Capture the cell that displays the provided text and extract its [x, y] central coordinate. 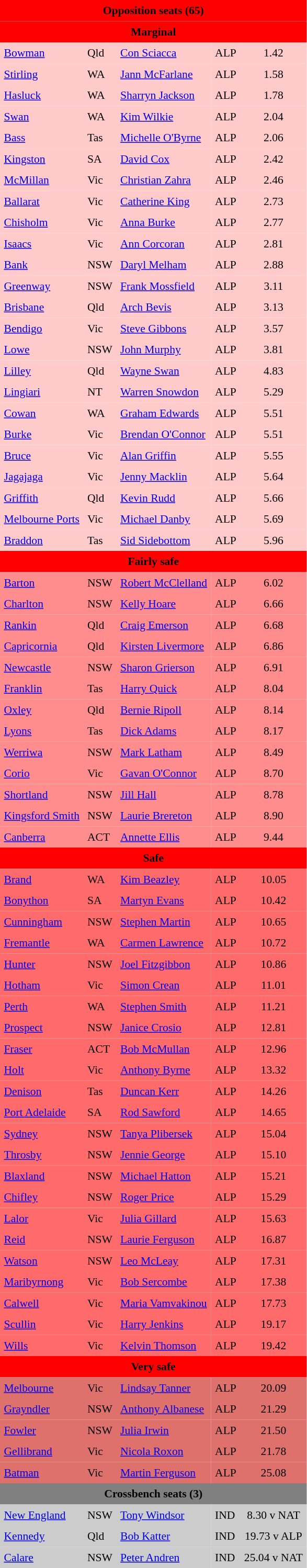
Ballarat [42, 201]
Julia Gillard [163, 1218]
12.96 [273, 1048]
Martin Ferguson [163, 1472]
Capricornia [42, 646]
2.42 [273, 159]
Julia Irwin [163, 1430]
Bonython [42, 900]
Bob Katter [163, 1536]
Safe [153, 858]
Tanya Plibersek [163, 1133]
12.81 [273, 1028]
Canberra [42, 837]
17.31 [273, 1260]
Fraser [42, 1048]
Jann McFarlane [163, 74]
Kingston [42, 159]
Duncan Kerr [163, 1091]
14.26 [273, 1091]
2.04 [273, 116]
Grayndler [42, 1409]
Anthony Albanese [163, 1409]
2.77 [273, 222]
10.86 [273, 964]
13.32 [273, 1070]
Sharon Grierson [163, 667]
8.49 [273, 752]
Franklin [42, 689]
Throsby [42, 1155]
Steve Gibbons [163, 328]
Gavan O'Connor [163, 773]
Hasluck [42, 95]
Crossbench seats (3) [153, 1494]
15.10 [273, 1155]
Maria Vamvakinou [163, 1303]
Burke [42, 434]
19.17 [273, 1324]
Perth [42, 1006]
Alan Griffin [163, 455]
Jennie George [163, 1155]
21.78 [273, 1451]
Kevin Rudd [163, 498]
Barton [42, 582]
25.04 v NAT [273, 1557]
Port Adelaide [42, 1112]
Blaxland [42, 1176]
Dick Adams [163, 731]
14.65 [273, 1112]
Michael Hatton [163, 1176]
Con Sciacca [163, 53]
6.02 [273, 582]
Stephen Smith [163, 1006]
8.04 [273, 689]
Lowe [42, 349]
Bank [42, 265]
11.01 [273, 985]
Annette Ellis [163, 837]
10.65 [273, 921]
15.04 [273, 1133]
Bob McMullan [163, 1048]
Kim Wilkie [163, 116]
Frank Mossfield [163, 286]
Kingsford Smith [42, 816]
1.78 [273, 95]
Melbourne Ports [42, 519]
Prospect [42, 1028]
Cunningham [42, 921]
McMillan [42, 180]
Lindsay Tanner [163, 1387]
Rod Sawford [163, 1112]
Brand [42, 879]
Lalor [42, 1218]
Denison [42, 1091]
5.69 [273, 519]
4.83 [273, 370]
3.11 [273, 286]
10.05 [273, 879]
Robert McClelland [163, 582]
Laurie Brereton [163, 816]
8.90 [273, 816]
17.38 [273, 1282]
Chisholm [42, 222]
Lilley [42, 370]
Fowler [42, 1430]
16.87 [273, 1239]
New England [42, 1515]
5.66 [273, 498]
Sharryn Jackson [163, 95]
Laurie Ferguson [163, 1239]
Corio [42, 773]
Maribyrnong [42, 1282]
Bernie Ripoll [163, 709]
Gellibrand [42, 1451]
Opposition seats (65) [153, 10]
Catherine King [163, 201]
NT [100, 392]
Charlton [42, 604]
Stephen Martin [163, 921]
Kirsten Livermore [163, 646]
Bruce [42, 455]
Michelle O'Byrne [163, 138]
Mark Latham [163, 752]
Hotham [42, 985]
10.42 [273, 900]
Kim Beazley [163, 879]
6.66 [273, 604]
5.29 [273, 392]
19.42 [273, 1345]
2.73 [273, 201]
8.78 [273, 794]
Arch Bevis [163, 307]
Reid [42, 1239]
1.42 [273, 53]
Oxley [42, 709]
Shortland [42, 794]
Bob Sercombe [163, 1282]
Joel Fitzgibbon [163, 964]
6.68 [273, 625]
Peter Andren [163, 1557]
Hunter [42, 964]
1.58 [273, 74]
Jill Hall [163, 794]
Calwell [42, 1303]
Batman [42, 1472]
Rankin [42, 625]
11.21 [273, 1006]
Calare [42, 1557]
Brendan O'Connor [163, 434]
Braddon [42, 540]
Holt [42, 1070]
3.57 [273, 328]
Fremantle [42, 943]
Lyons [42, 731]
Scullin [42, 1324]
5.55 [273, 455]
Bendigo [42, 328]
David Cox [163, 159]
6.86 [273, 646]
3.81 [273, 349]
Stirling [42, 74]
Kennedy [42, 1536]
25.08 [273, 1472]
Jagajaga [42, 477]
Sydney [42, 1133]
21.29 [273, 1409]
Melbourne [42, 1387]
Marginal [153, 31]
Bowman [42, 53]
Kelvin Thomson [163, 1345]
Christian Zahra [163, 180]
8.17 [273, 731]
John Murphy [163, 349]
Warren Snowdon [163, 392]
10.72 [273, 943]
Carmen Lawrence [163, 943]
6.91 [273, 667]
9.44 [273, 837]
2.06 [273, 138]
5.64 [273, 477]
Craig Emerson [163, 625]
Chifley [42, 1197]
Leo McLeay [163, 1260]
19.73 v ALP [273, 1536]
Wayne Swan [163, 370]
3.13 [273, 307]
8.14 [273, 709]
20.09 [273, 1387]
Cowan [42, 413]
Swan [42, 116]
2.46 [273, 180]
Anna Burke [163, 222]
Roger Price [163, 1197]
Bass [42, 138]
Kelly Hoare [163, 604]
15.29 [273, 1197]
8.30 v NAT [273, 1515]
Fairly safe [153, 561]
Janice Crosio [163, 1028]
Brisbane [42, 307]
5.96 [273, 540]
Harry Jenkins [163, 1324]
Griffith [42, 498]
8.70 [273, 773]
Greenway [42, 286]
Jenny Macklin [163, 477]
Martyn Evans [163, 900]
Wills [42, 1345]
Very safe [153, 1367]
Simon Crean [163, 985]
Isaacs [42, 243]
Sid Sidebottom [163, 540]
Watson [42, 1260]
2.88 [273, 265]
Harry Quick [163, 689]
Anthony Byrne [163, 1070]
Daryl Melham [163, 265]
Newcastle [42, 667]
15.63 [273, 1218]
Nicola Roxon [163, 1451]
Lingiari [42, 392]
Tony Windsor [163, 1515]
2.81 [273, 243]
Graham Edwards [163, 413]
Michael Danby [163, 519]
Ann Corcoran [163, 243]
21.50 [273, 1430]
15.21 [273, 1176]
Werriwa [42, 752]
17.73 [273, 1303]
